Detect which cell encompasses the target text, then output its (X, Y) center coordinate. 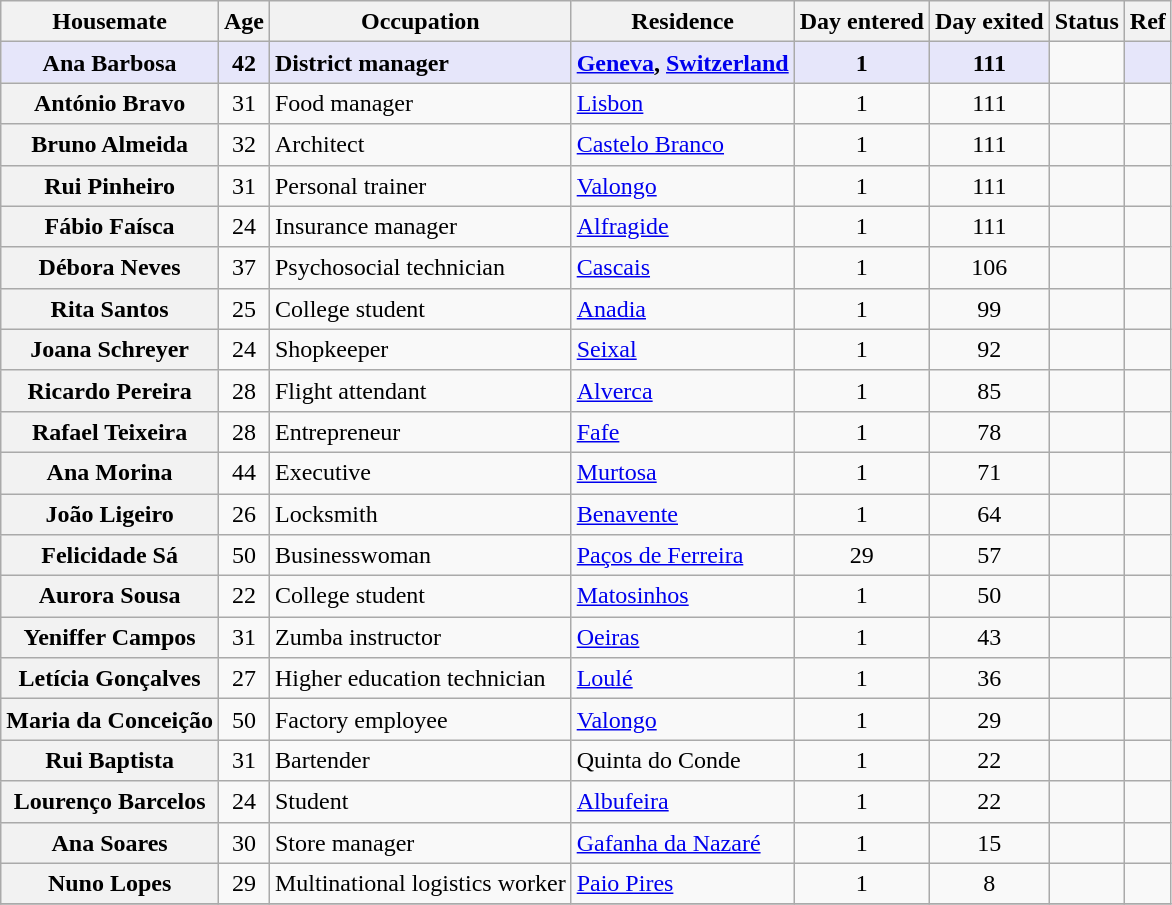
Fábio Faísca (110, 226)
Businesswoman (420, 556)
106 (989, 268)
Anadia (682, 308)
Maria da Conceição (110, 720)
Letícia Gonçalves (110, 678)
64 (989, 514)
44 (244, 472)
Personal trainer (420, 186)
42 (244, 62)
District manager (420, 62)
Higher education technician (420, 678)
Paio Pires (682, 884)
15 (989, 842)
Day exited (989, 22)
Albufeira (682, 802)
Alverca (682, 390)
João Ligeiro (110, 514)
Ana Barbosa (110, 62)
Joana Schreyer (110, 350)
Loulé (682, 678)
8 (989, 884)
71 (989, 472)
Cascais (682, 268)
Castelo Branco (682, 144)
Residence (682, 22)
27 (244, 678)
Rafael Teixeira (110, 432)
99 (989, 308)
85 (989, 390)
Architect (420, 144)
37 (244, 268)
Gafanha da Nazaré (682, 842)
Ref (1148, 22)
Executive (420, 472)
92 (989, 350)
Murtosa (682, 472)
43 (989, 638)
Ana Soares (110, 842)
Lisbon (682, 104)
Ana Morina (110, 472)
Multinational logistics worker (420, 884)
Rui Baptista (110, 760)
Felicidade Sá (110, 556)
Oeiras (682, 638)
Age (244, 22)
78 (989, 432)
Flight attendant (420, 390)
Paços de Ferreira (682, 556)
36 (989, 678)
Yeniffer Campos (110, 638)
Aurora Sousa (110, 596)
Day entered (862, 22)
Status (1086, 22)
Lourenço Barcelos (110, 802)
Nuno Lopes (110, 884)
Geneva, Switzerland (682, 62)
Rita Santos (110, 308)
António Bravo (110, 104)
57 (989, 556)
Quinta do Conde (682, 760)
Débora Neves (110, 268)
Zumba instructor (420, 638)
Bruno Almeida (110, 144)
Insurance manager (420, 226)
Entrepreneur (420, 432)
Benavente (682, 514)
Occupation (420, 22)
Fafe (682, 432)
Food manager (420, 104)
Matosinhos (682, 596)
Psychosocial technician (420, 268)
Shopkeeper (420, 350)
Store manager (420, 842)
Rui Pinheiro (110, 186)
26 (244, 514)
Student (420, 802)
32 (244, 144)
Housemate (110, 22)
Locksmith (420, 514)
Alfragide (682, 226)
Factory employee (420, 720)
30 (244, 842)
25 (244, 308)
Bartender (420, 760)
Seixal (682, 350)
Ricardo Pereira (110, 390)
